Search for the cell housing the specified text and yield its (X, Y) center coordinate. 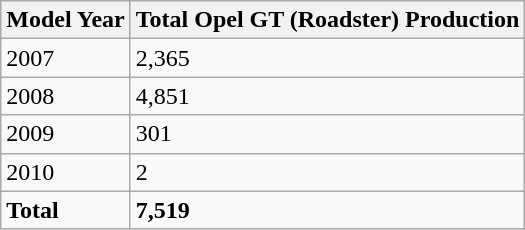
2007 (66, 58)
2,365 (328, 58)
301 (328, 134)
2 (328, 172)
Total (66, 210)
7,519 (328, 210)
2008 (66, 96)
2010 (66, 172)
2009 (66, 134)
4,851 (328, 96)
Model Year (66, 20)
Total Opel GT (Roadster) Production (328, 20)
